From the cell containing the given text, extract its center point as [x, y] coordinate. 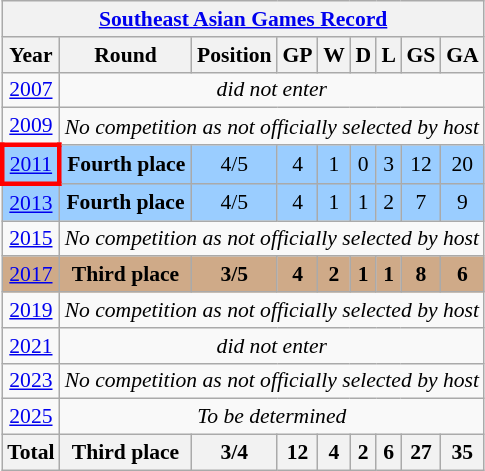
W [334, 55]
7 [421, 202]
2013 [30, 202]
GP [298, 55]
GS [421, 55]
Year [30, 55]
2009 [30, 126]
L [388, 55]
2015 [30, 239]
2019 [30, 310]
Southeast Asian Games Record [243, 19]
Position [234, 55]
D [363, 55]
3/5 [234, 275]
8 [421, 275]
Round [126, 55]
27 [421, 453]
2011 [30, 164]
35 [462, 453]
2023 [30, 381]
3 [388, 164]
2017 [30, 275]
2007 [30, 90]
2025 [30, 417]
Total [30, 453]
9 [462, 202]
3/4 [234, 453]
20 [462, 164]
2021 [30, 346]
0 [363, 164]
GA [462, 55]
To be determined [272, 417]
